Determine the (X, Y) coordinate at the center of the cell enclosing the given text.  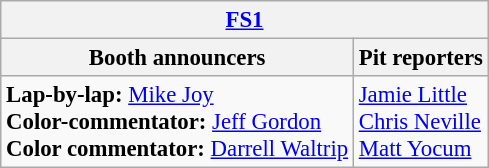
Pit reporters (420, 58)
Jamie LittleChris NevilleMatt Yocum (420, 122)
FS1 (245, 20)
Booth announcers (178, 58)
Lap-by-lap: Mike JoyColor-commentator: Jeff GordonColor commentator: Darrell Waltrip (178, 122)
